Pinpoint the cell where the given text exists, returning its [X, Y] midpoint coordinate. 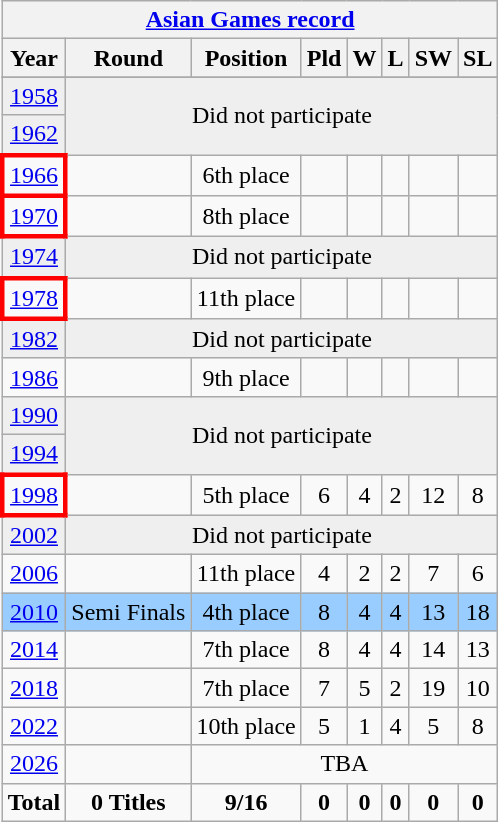
SL [478, 58]
2010 [34, 612]
TBA [344, 764]
2018 [34, 688]
Semi Finals [128, 612]
9/16 [246, 802]
Asian Games record [250, 20]
1970 [34, 216]
18 [478, 612]
1978 [34, 298]
4th place [246, 612]
12 [433, 494]
Pld [324, 58]
Round [128, 58]
0 Titles [128, 802]
1962 [34, 135]
1958 [34, 96]
2022 [34, 726]
Total [34, 802]
W [364, 58]
1998 [34, 494]
10 [478, 688]
2026 [34, 764]
6th place [246, 174]
1 [364, 726]
1966 [34, 174]
1986 [34, 377]
14 [433, 650]
Year [34, 58]
SW [433, 58]
2002 [34, 535]
Position [246, 58]
L [396, 58]
19 [433, 688]
10th place [246, 726]
2014 [34, 650]
1982 [34, 339]
2006 [34, 574]
1994 [34, 454]
1990 [34, 415]
9th place [246, 377]
1974 [34, 258]
8th place [246, 216]
5th place [246, 494]
